Pinpoint the cell where the given text exists, returning its (x, y) midpoint coordinate. 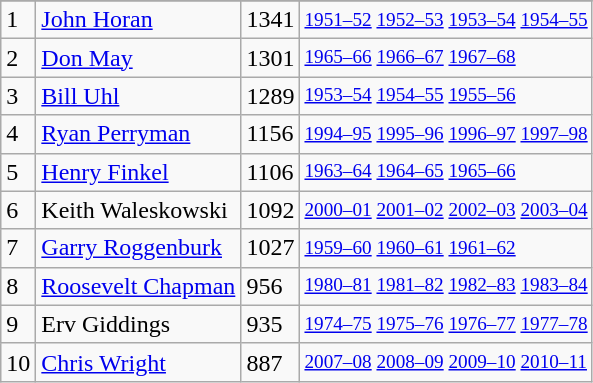
7 (18, 248)
John Horan (138, 20)
Chris Wright (138, 362)
1289 (270, 96)
1951–52 1952–53 1953–54 1954–55 (446, 20)
1156 (270, 134)
2000–01 2001–02 2002–03 2003–04 (446, 210)
1341 (270, 20)
1959–60 1960–61 1961–62 (446, 248)
Erv Giddings (138, 324)
1980–81 1981–82 1982–83 1983–84 (446, 286)
1092 (270, 210)
935 (270, 324)
3 (18, 96)
1027 (270, 248)
1 (18, 20)
Don May (138, 58)
Henry Finkel (138, 172)
Bill Uhl (138, 96)
1953–54 1954–55 1955–56 (446, 96)
10 (18, 362)
2 (18, 58)
Keith Waleskowski (138, 210)
4 (18, 134)
Ryan Perryman (138, 134)
6 (18, 210)
1301 (270, 58)
1965–66 1966–67 1967–68 (446, 58)
956 (270, 286)
2007–08 2008–09 2009–10 2010–11 (446, 362)
1106 (270, 172)
1963–64 1964–65 1965–66 (446, 172)
Garry Roggenburk (138, 248)
1994–95 1995–96 1996–97 1997–98 (446, 134)
8 (18, 286)
Roosevelt Chapman (138, 286)
5 (18, 172)
1974–75 1975–76 1976–77 1977–78 (446, 324)
887 (270, 362)
9 (18, 324)
